From the cell containing the given text, extract its center point as (X, Y) coordinate. 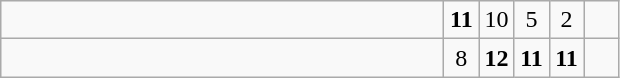
5 (532, 20)
8 (462, 58)
2 (566, 20)
12 (496, 58)
10 (496, 20)
